Identify which cell holds the provided text, then report its [x, y] central coordinate. 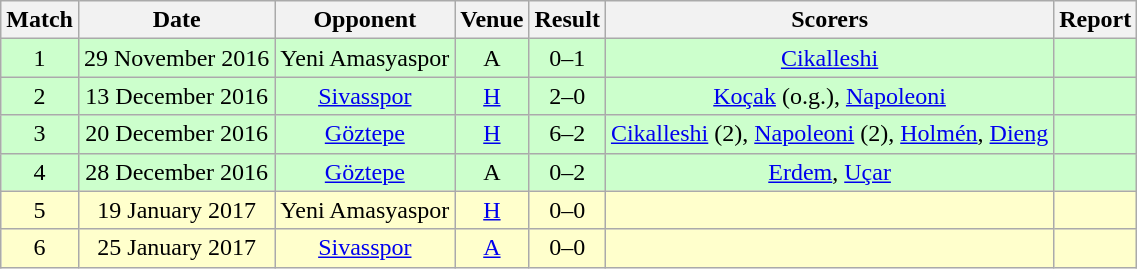
Cikalleshi [829, 58]
0–1 [567, 58]
Match [40, 20]
Erdem, Uçar [829, 172]
25 January 2017 [176, 248]
6–2 [567, 134]
Scorers [829, 20]
20 December 2016 [176, 134]
Cikalleshi (2), Napoleoni (2), Holmén, Dieng [829, 134]
2–0 [567, 96]
Opponent [365, 20]
Report [1096, 20]
Venue [492, 20]
5 [40, 210]
13 December 2016 [176, 96]
0–2 [567, 172]
28 December 2016 [176, 172]
19 January 2017 [176, 210]
Date [176, 20]
Koçak (o.g.), Napoleoni [829, 96]
3 [40, 134]
6 [40, 248]
2 [40, 96]
29 November 2016 [176, 58]
4 [40, 172]
Result [567, 20]
1 [40, 58]
